Identify which cell holds the provided text, then report its (X, Y) central coordinate. 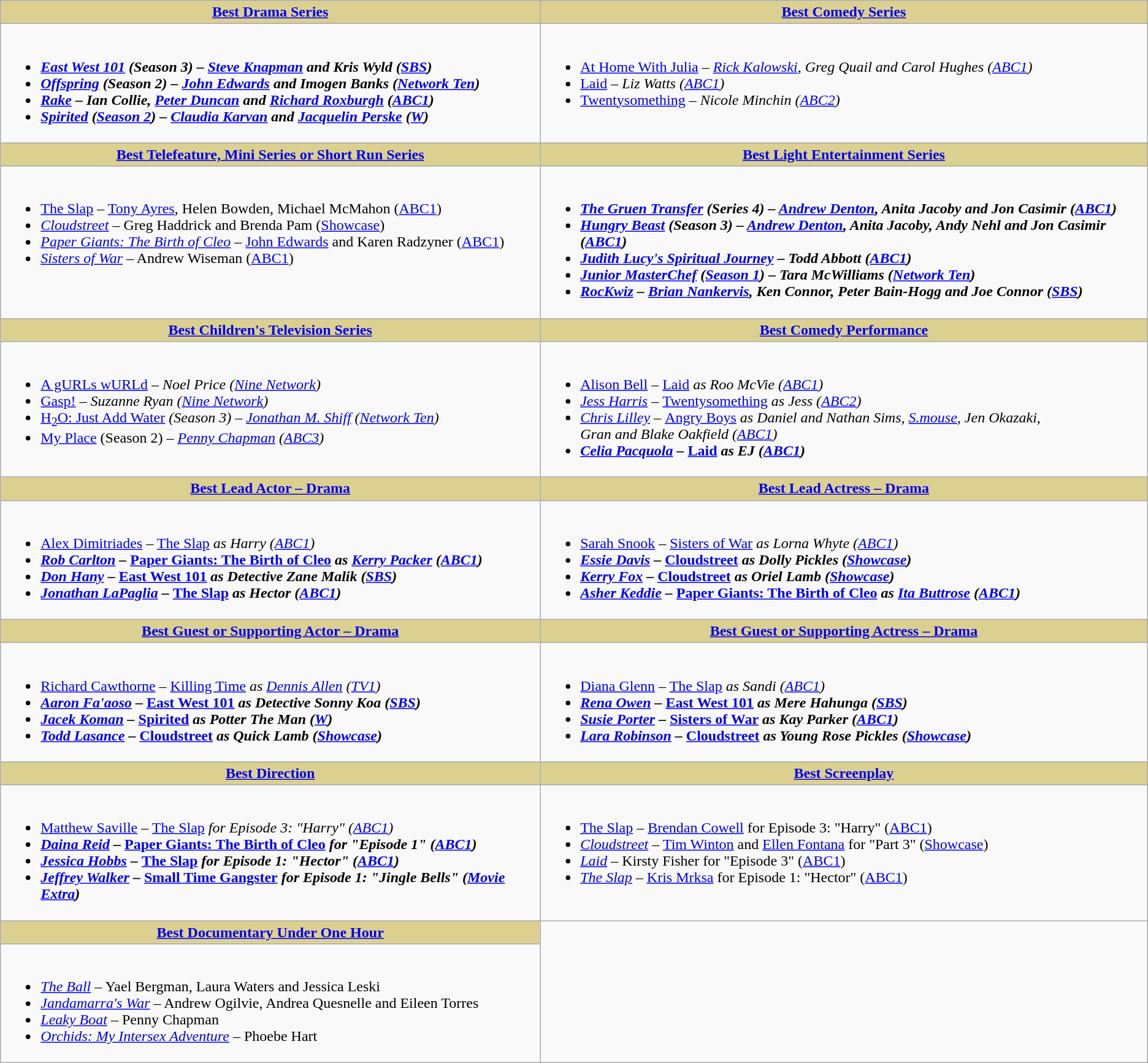
Best Drama Series (270, 12)
At Home With Julia – Rick Kalowski, Greg Quail and Carol Hughes (ABC1)Laid – Liz Watts (ABC1)Twentysomething – Nicole Minchin (ABC2) (844, 83)
Best Light Entertainment Series (844, 154)
Best Lead Actress – Drama (844, 489)
Best Screenplay (844, 773)
Best Direction (270, 773)
Best Telefeature, Mini Series or Short Run Series (270, 154)
Best Documentary Under One Hour (270, 932)
Best Comedy Series (844, 12)
Best Guest or Supporting Actor – Drama (270, 631)
Best Children's Television Series (270, 330)
Best Guest or Supporting Actress – Drama (844, 631)
Best Lead Actor – Drama (270, 489)
Best Comedy Performance (844, 330)
